Identify which cell holds the provided text, then report its [X, Y] central coordinate. 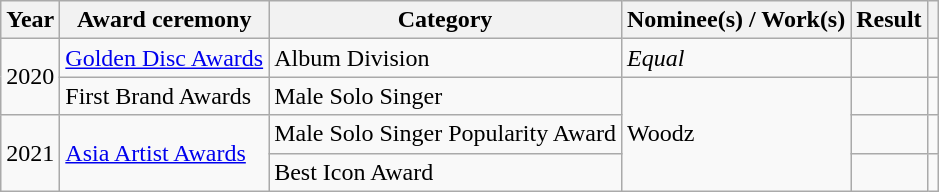
Nominee(s) / Work(s) [736, 20]
Male Solo Singer [446, 96]
Result [889, 20]
Award ceremony [164, 20]
2020 [30, 77]
Year [30, 20]
Category [446, 20]
Equal [736, 58]
First Brand Awards [164, 96]
2021 [30, 153]
Golden Disc Awards [164, 58]
Woodz [736, 134]
Asia Artist Awards [164, 153]
Album Division [446, 58]
Male Solo Singer Popularity Award [446, 134]
Best Icon Award [446, 172]
